Locate the cell with the specified text and output its [X, Y] center coordinate. 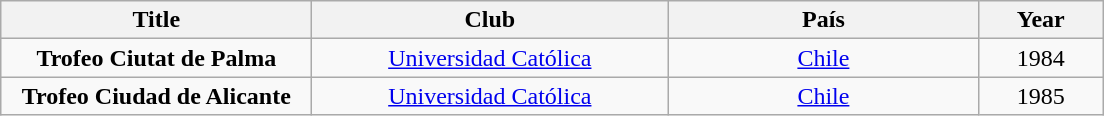
Trofeo Ciutat de Palma [156, 58]
Year [1041, 20]
1984 [1041, 58]
Trofeo Ciudad de Alicante [156, 96]
1985 [1041, 96]
País [824, 20]
Title [156, 20]
Club [490, 20]
